Search for the cell housing the specified text and yield its (x, y) center coordinate. 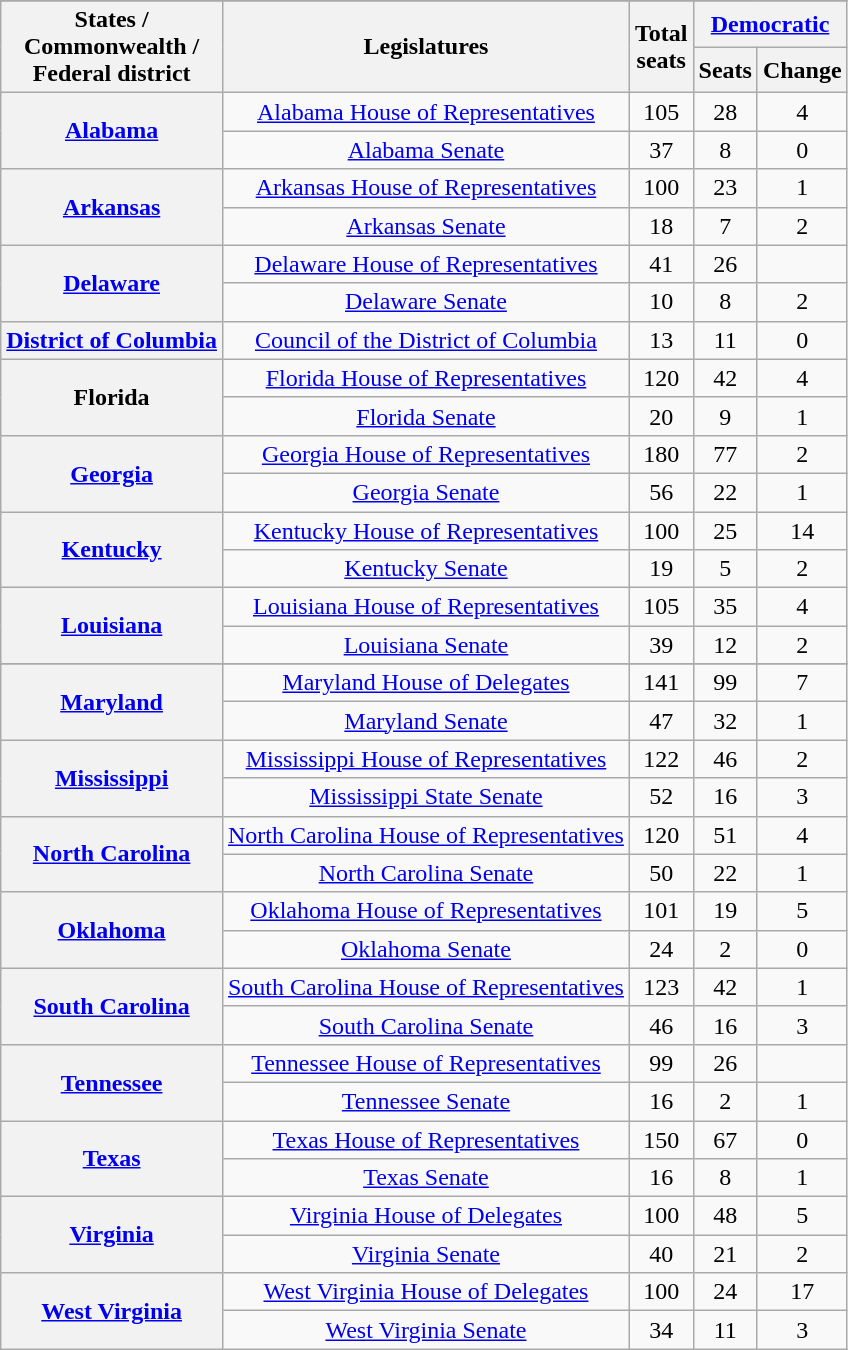
West Virginia Senate (426, 1330)
Florida (112, 397)
34 (661, 1330)
Alabama (112, 131)
Kentucky (112, 550)
23 (725, 188)
Tennessee Senate (426, 1101)
52 (661, 797)
South Carolina Senate (426, 1025)
Georgia House of Representatives (426, 454)
18 (661, 226)
States /Commonwealth /Federal district (112, 47)
35 (725, 607)
180 (661, 454)
Maryland (112, 702)
Arkansas House of Representatives (426, 188)
Mississippi House of Representatives (426, 759)
Oklahoma House of Representatives (426, 911)
123 (661, 987)
40 (661, 1254)
122 (661, 759)
51 (725, 835)
Texas Senate (426, 1178)
West Virginia (112, 1311)
21 (725, 1254)
Democratic (770, 24)
Louisiana House of Representatives (426, 607)
South Carolina (112, 1006)
Arkansas (112, 207)
14 (802, 531)
Alabama Senate (426, 150)
Florida House of Representatives (426, 378)
17 (802, 1292)
37 (661, 150)
41 (661, 264)
Louisiana Senate (426, 645)
Change (802, 70)
Texas House of Representatives (426, 1139)
Kentucky House of Representatives (426, 531)
District of Columbia (112, 340)
12 (725, 645)
47 (661, 721)
101 (661, 911)
9 (725, 416)
77 (725, 454)
67 (725, 1139)
North Carolina (112, 854)
10 (661, 302)
56 (661, 492)
Totalseats (661, 47)
32 (725, 721)
Tennessee House of Representatives (426, 1063)
Florida Senate (426, 416)
Maryland Senate (426, 721)
25 (725, 531)
Louisiana (112, 626)
48 (725, 1216)
Delaware (112, 283)
Virginia House of Delegates (426, 1216)
Delaware House of Representatives (426, 264)
Tennessee (112, 1082)
South Carolina House of Representatives (426, 987)
39 (661, 645)
Delaware Senate (426, 302)
13 (661, 340)
Virginia Senate (426, 1254)
Oklahoma Senate (426, 949)
Oklahoma (112, 930)
West Virginia House of Delegates (426, 1292)
Virginia (112, 1235)
150 (661, 1139)
Maryland House of Delegates (426, 683)
Alabama House of Representatives (426, 112)
Texas (112, 1158)
28 (725, 112)
Arkansas Senate (426, 226)
Mississippi State Senate (426, 797)
Kentucky Senate (426, 569)
20 (661, 416)
Legislatures (426, 47)
141 (661, 683)
Council of the District of Columbia (426, 340)
North Carolina Senate (426, 873)
50 (661, 873)
Seats (725, 70)
Georgia Senate (426, 492)
North Carolina House of Representatives (426, 835)
Georgia (112, 473)
Mississippi (112, 778)
